Capture the cell that displays the provided text and extract its [x, y] central coordinate. 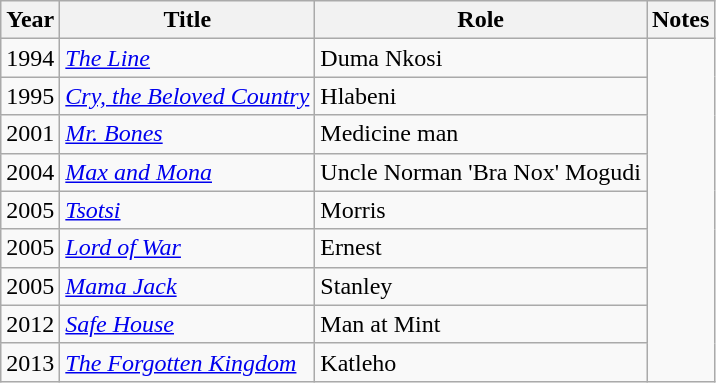
The Forgotten Kingdom [188, 362]
Notes [680, 20]
Mama Jack [188, 286]
Ernest [481, 248]
Katleho [481, 362]
Man at Mint [481, 324]
1994 [30, 58]
Mr. Bones [188, 134]
The Line [188, 58]
Tsotsi [188, 210]
2012 [30, 324]
Safe House [188, 324]
Role [481, 20]
Max and Mona [188, 172]
Morris [481, 210]
Cry, the Beloved Country [188, 96]
Uncle Norman 'Bra Nox' Mogudi [481, 172]
Title [188, 20]
Hlabeni [481, 96]
Medicine man [481, 134]
2013 [30, 362]
Duma Nkosi [481, 58]
Year [30, 20]
1995 [30, 96]
2001 [30, 134]
Lord of War [188, 248]
2004 [30, 172]
Stanley [481, 286]
